Identify which cell holds the provided text, then report its [x, y] central coordinate. 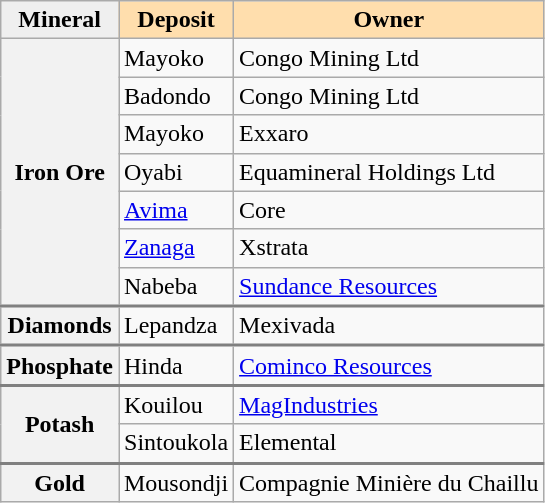
Mousondji [176, 482]
Iron Ore [60, 172]
Oyabi [176, 172]
Diamonds [60, 326]
Core [389, 210]
Mineral [60, 20]
Kouilou [176, 404]
Potash [60, 424]
Exxaro [389, 134]
Sintoukola [176, 444]
Mexivada [389, 326]
Lepandza [176, 326]
Deposit [176, 20]
Avima [176, 210]
Zanaga [176, 248]
Nabeba [176, 286]
Equamineral Holdings Ltd [389, 172]
Badondo [176, 96]
Phosphate [60, 366]
Cominco Resources [389, 366]
Sundance Resources [389, 286]
Owner [389, 20]
Elemental [389, 444]
MagIndustries [389, 404]
Gold [60, 482]
Hinda [176, 366]
Xstrata [389, 248]
Compagnie Minière du Chaillu [389, 482]
